Pinpoint the cell where the given text exists, returning its (X, Y) midpoint coordinate. 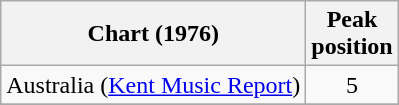
Chart (1976) (154, 34)
Australia (Kent Music Report) (154, 85)
5 (352, 85)
Peakposition (352, 34)
